Locate the cell with the specified text and output its (x, y) center coordinate. 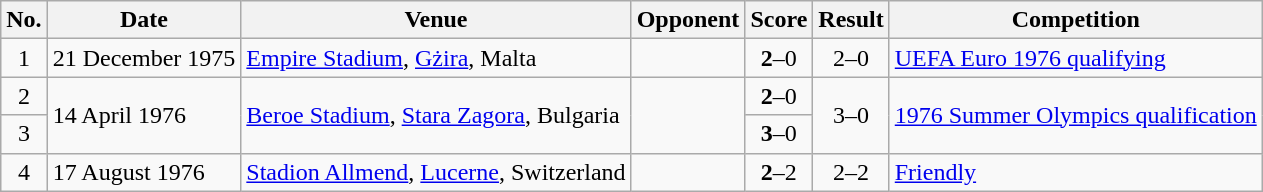
UEFA Euro 1976 qualifying (1076, 58)
Beroe Stadium, Stara Zagora, Bulgaria (436, 115)
1976 Summer Olympics qualification (1076, 115)
Empire Stadium, Gżira, Malta (436, 58)
Score (779, 20)
2 (24, 96)
14 April 1976 (144, 115)
No. (24, 20)
Date (144, 20)
17 August 1976 (144, 172)
Opponent (688, 20)
1 (24, 58)
Stadion Allmend, Lucerne, Switzerland (436, 172)
4 (24, 172)
Result (851, 20)
Competition (1076, 20)
Friendly (1076, 172)
21 December 1975 (144, 58)
3 (24, 134)
Venue (436, 20)
